Scan for the cell matching the given text and deliver its [x, y] coordinate at center. 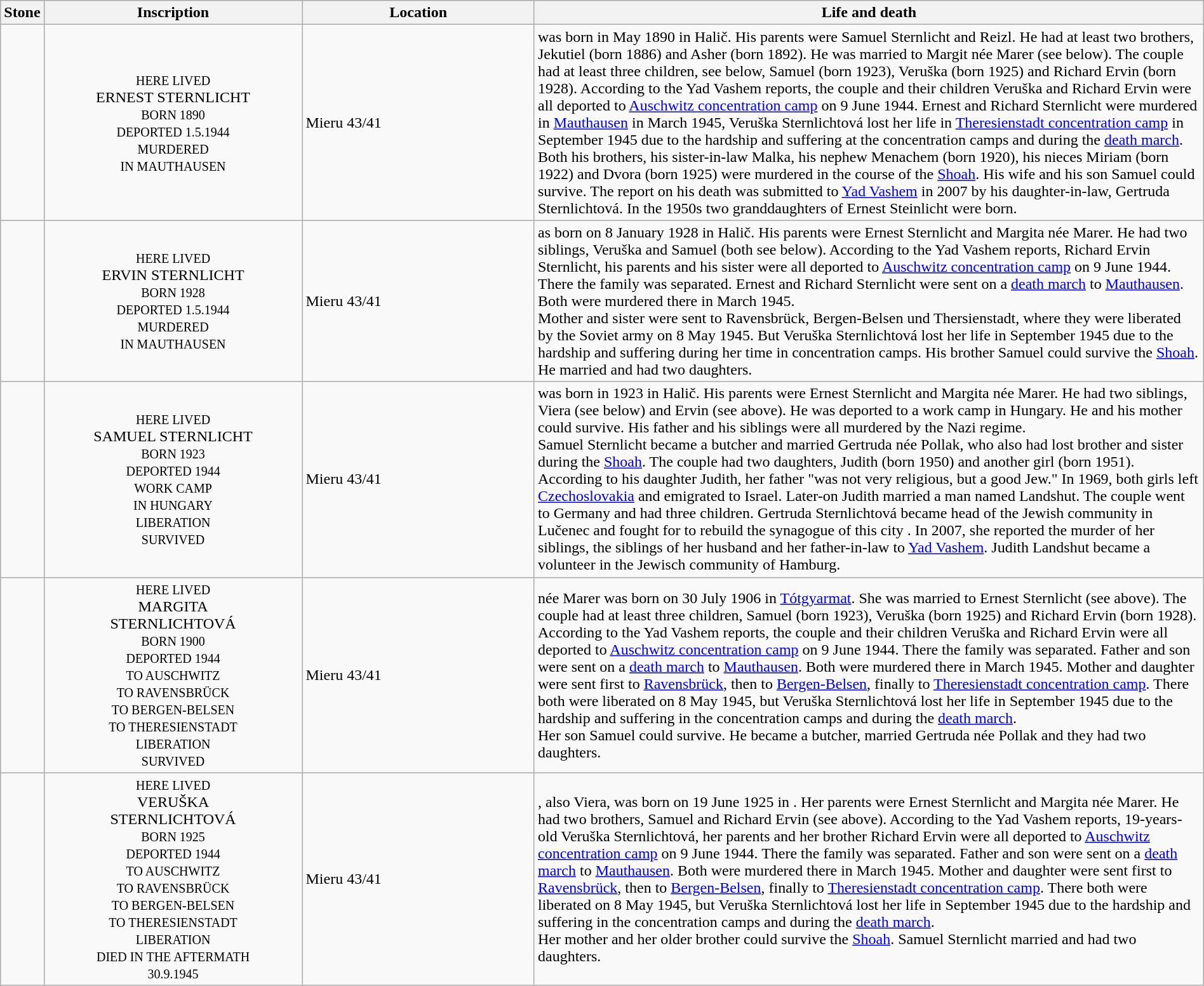
HERE LIVEDERNEST STERNLICHTBORN 1890DEPORTED 1.5.1944MURDEREDIN MAUTHAUSEN [173, 123]
HERE LIVEDSAMUEL STERNLICHTBORN 1923DEPORTED 1944WORK CAMPIN HUNGARYLIBERATIONSURVIVED [173, 479]
HERE LIVEDMARGITASTERNLICHTOVÁBORN 1900DEPORTED 1944TO AUSCHWITZTO RAVENSBRÜCKTO BERGEN-BELSENTO THERESIENSTADTLIBERATIONSURVIVED [173, 675]
Life and death [869, 13]
HERE LIVEDERVIN STERNLICHTBORN 1928DEPORTED 1.5.1944MURDEREDIN MAUTHAUSEN [173, 301]
Location [418, 13]
Stone [22, 13]
Inscription [173, 13]
